Provide the (x, y) coordinate of the cell's center where the given text is located.  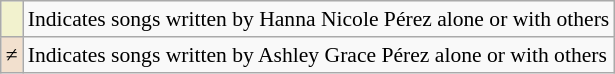
Indicates songs written by Hanna Nicole Pérez alone or with others (319, 19)
Indicates songs written by Ashley Grace Pérez alone or with others (319, 55)
≠ (12, 55)
